For the text-containing cell, return its midpoint in [x, y] coordinate format. 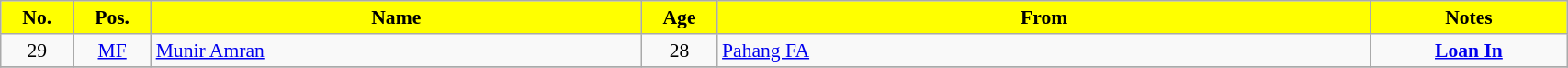
28 [680, 51]
No. [37, 17]
Name [397, 17]
Pahang FA [1043, 51]
Pos. [112, 17]
MF [112, 51]
From [1043, 17]
Age [680, 17]
Munir Amran [397, 51]
29 [37, 51]
Loan In [1468, 51]
Notes [1468, 17]
